Provide the [X, Y] coordinate of the cell's center where the given text is located.  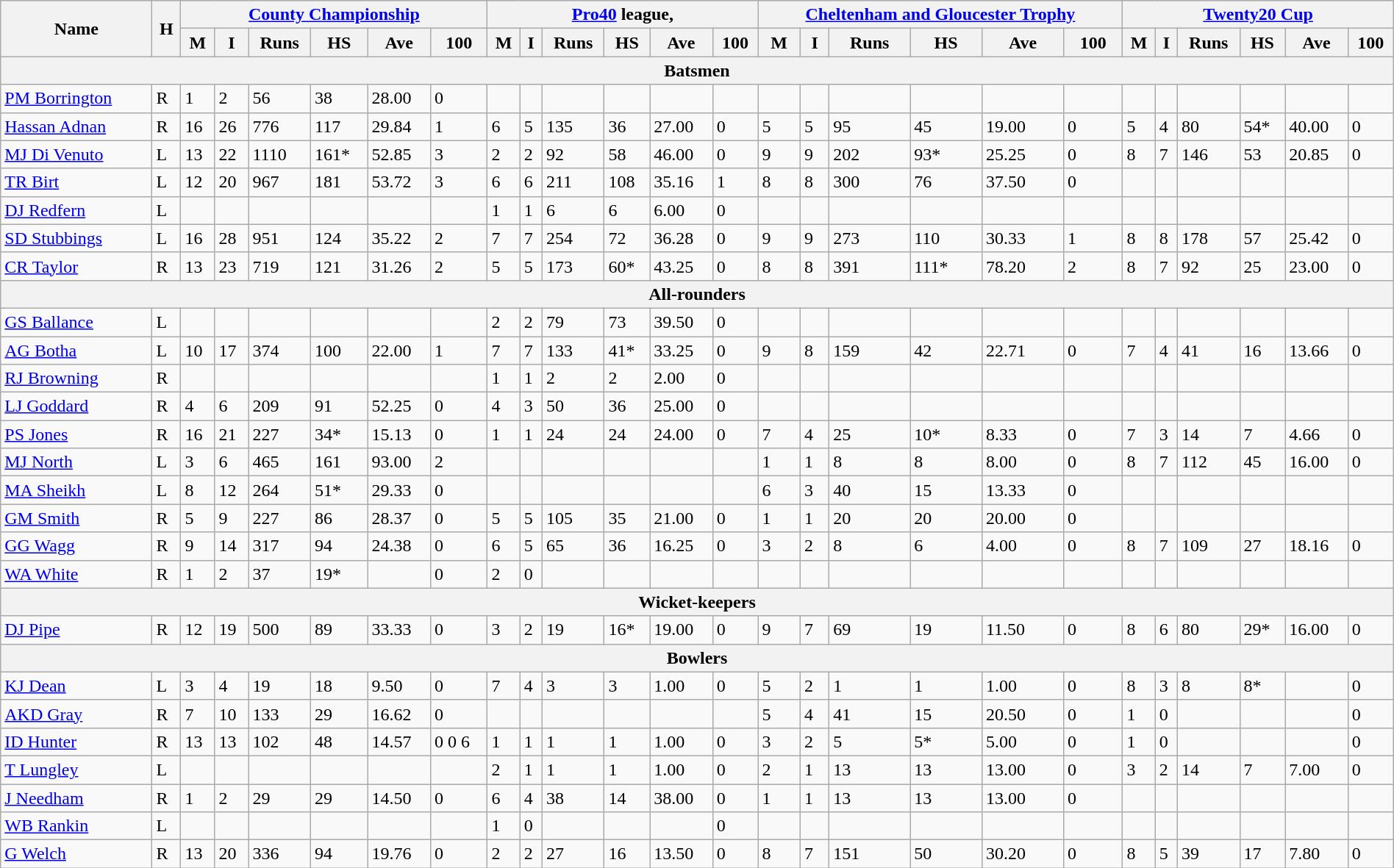
T Lungley [76, 770]
29* [1262, 630]
SD Stubbings [76, 238]
89 [340, 630]
40 [870, 490]
LJ Goddard [76, 406]
109 [1209, 546]
CR Taylor [76, 266]
County Championship [334, 15]
Twenty20 Cup [1258, 15]
AG Botha [76, 351]
21 [232, 434]
24.38 [398, 546]
21.00 [681, 518]
53 [1262, 154]
30.20 [1022, 854]
20.00 [1022, 518]
29.84 [398, 126]
146 [1209, 154]
15.13 [398, 434]
38.00 [681, 797]
202 [870, 154]
42 [946, 351]
39.50 [681, 322]
GM Smith [76, 518]
951 [279, 238]
Wicket-keepers [697, 602]
14.57 [398, 742]
ID Hunter [76, 742]
76 [946, 182]
28.00 [398, 98]
121 [340, 266]
86 [340, 518]
108 [627, 182]
AKD Gray [76, 714]
28 [232, 238]
181 [340, 182]
78.20 [1022, 266]
PS Jones [76, 434]
28.37 [398, 518]
105 [573, 518]
465 [279, 462]
58 [627, 154]
135 [573, 126]
25.00 [681, 406]
40.00 [1316, 126]
95 [870, 126]
776 [279, 126]
39 [1209, 854]
48 [340, 742]
967 [279, 182]
111* [946, 266]
WB Rankin [76, 826]
Cheltenham and Gloucester Trophy [940, 15]
27.00 [681, 126]
35.16 [681, 182]
102 [279, 742]
31.26 [398, 266]
72 [627, 238]
500 [279, 630]
WA White [76, 574]
65 [573, 546]
Pro40 league, [623, 15]
46.00 [681, 154]
336 [279, 854]
Hassan Adnan [76, 126]
4.66 [1316, 434]
MJ Di Venuto [76, 154]
5* [946, 742]
8* [1262, 686]
18 [340, 686]
719 [279, 266]
35 [627, 518]
26 [232, 126]
8.00 [1022, 462]
124 [340, 238]
16.62 [398, 714]
29.33 [398, 490]
14.50 [398, 797]
25.25 [1022, 154]
Bowlers [697, 658]
36.28 [681, 238]
391 [870, 266]
57 [1262, 238]
52.85 [398, 154]
DJ Redfern [76, 210]
7.00 [1316, 770]
All-rounders [697, 294]
51* [340, 490]
37.50 [1022, 182]
19.76 [398, 854]
273 [870, 238]
22 [232, 154]
93.00 [398, 462]
Name [76, 29]
H [166, 29]
161 [340, 462]
24.00 [681, 434]
41* [627, 351]
117 [340, 126]
54* [1262, 126]
52.25 [398, 406]
151 [870, 854]
93* [946, 154]
178 [1209, 238]
4.00 [1022, 546]
KJ Dean [76, 686]
11.50 [1022, 630]
18.16 [1316, 546]
53.72 [398, 182]
DJ Pipe [76, 630]
20.50 [1022, 714]
6.00 [681, 210]
16* [627, 630]
2.00 [681, 379]
159 [870, 351]
TR Birt [76, 182]
Batsmen [697, 71]
43.25 [681, 266]
13.33 [1022, 490]
110 [946, 238]
91 [340, 406]
7.80 [1316, 854]
13.50 [681, 854]
19* [340, 574]
25.42 [1316, 238]
1110 [279, 154]
35.22 [398, 238]
5.00 [1022, 742]
34* [340, 434]
PM Borrington [76, 98]
30.33 [1022, 238]
317 [279, 546]
22.00 [398, 351]
13.66 [1316, 351]
264 [279, 490]
161* [340, 154]
173 [573, 266]
16.25 [681, 546]
374 [279, 351]
MJ North [76, 462]
22.71 [1022, 351]
RJ Browning [76, 379]
209 [279, 406]
56 [279, 98]
GG Wagg [76, 546]
10* [946, 434]
79 [573, 322]
G Welch [76, 854]
69 [870, 630]
33.33 [398, 630]
0 0 6 [459, 742]
MA Sheikh [76, 490]
73 [627, 322]
300 [870, 182]
60* [627, 266]
8.33 [1022, 434]
211 [573, 182]
20.85 [1316, 154]
9.50 [398, 686]
37 [279, 574]
23 [232, 266]
J Needham [76, 797]
GS Ballance [76, 322]
112 [1209, 462]
23.00 [1316, 266]
33.25 [681, 351]
254 [573, 238]
